For the text-containing cell, return its midpoint in [X, Y] coordinate format. 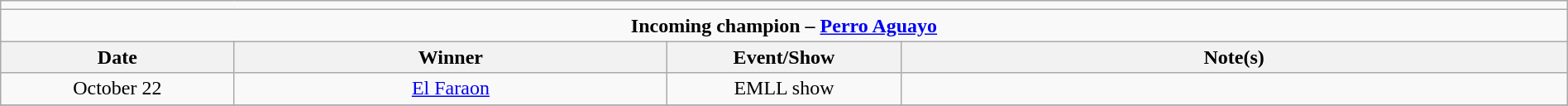
Winner [451, 57]
El Faraon [451, 89]
October 22 [117, 89]
EMLL show [784, 89]
Event/Show [784, 57]
Date [117, 57]
Incoming champion – Perro Aguayo [784, 26]
Note(s) [1234, 57]
